Scan for the cell matching the given text and deliver its (x, y) coordinate at center. 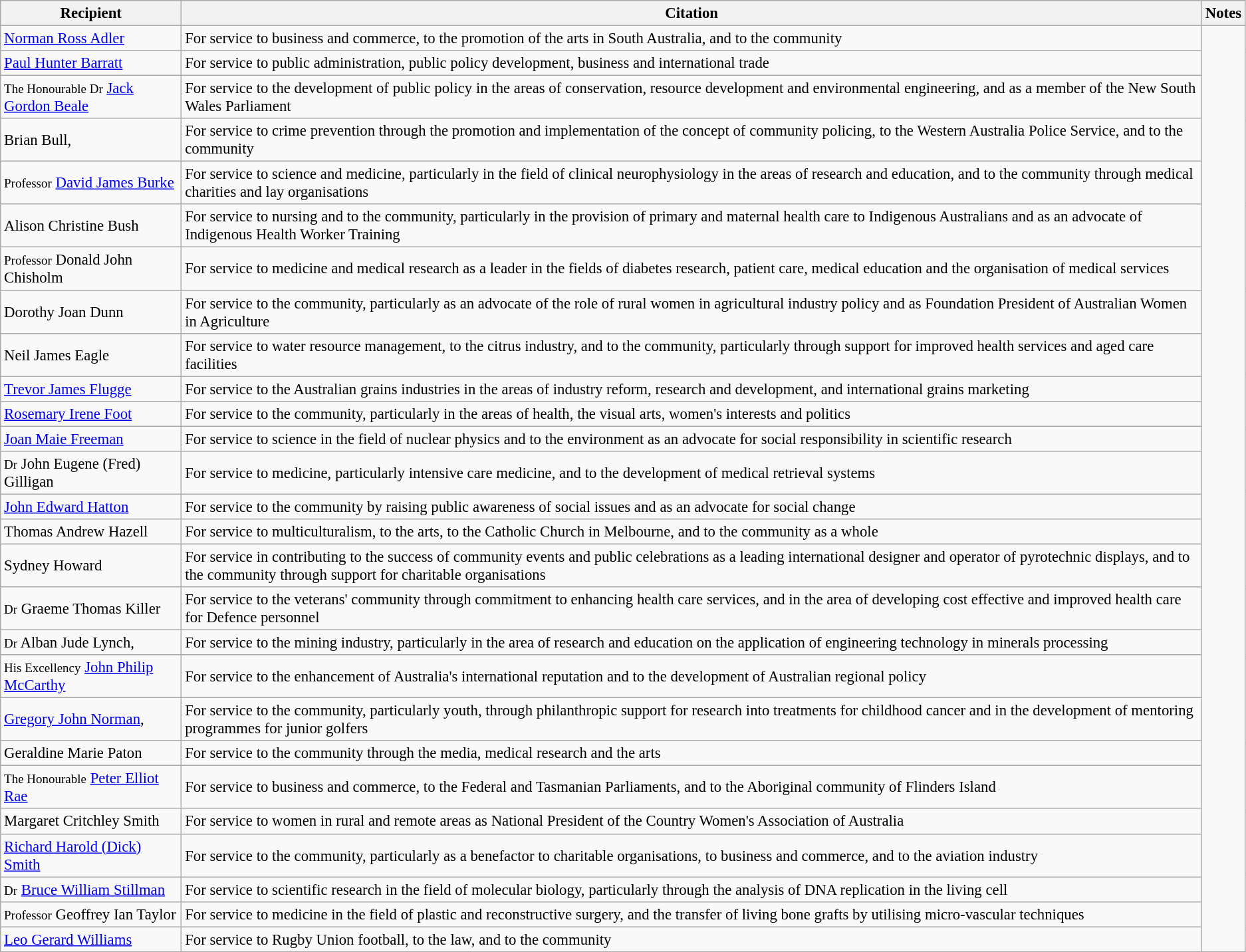
For service to multiculturalism, to the arts, to the Catholic Church in Melbourne, and to the community as a whole (691, 532)
For service to business and commerce, to the promotion of the arts in South Australia, and to the community (691, 39)
For service to Rugby Union football, to the law, and to the community (691, 939)
The Honourable Dr Jack Gordon Beale (91, 97)
Dr John Eugene (Fred) Gilligan (91, 473)
Richard Harold (Dick) Smith (91, 855)
Margaret Critchley Smith (91, 822)
For service to the community, particularly in the areas of health, the visual arts, women's interests and politics (691, 414)
Gregory John Norman, (91, 719)
Professor David James Burke (91, 183)
Neil James Eagle (91, 355)
For service to the community through the media, medical research and the arts (691, 753)
The Honourable Peter Elliot Rae (91, 787)
For service to the community, particularly as a benefactor to charitable organisations, to business and commerce, and to the aviation industry (691, 855)
Citation (691, 13)
Norman Ross Adler (91, 39)
For service to science in the field of nuclear physics and to the environment as an advocate for social responsibility in scientific research (691, 439)
Professor Donald John Chisholm (91, 269)
Alison Christine Bush (91, 226)
Paul Hunter Barratt (91, 63)
For service to business and commerce, to the Federal and Tasmanian Parliaments, and to the Aboriginal community of Flinders Island (691, 787)
Sydney Howard (91, 565)
For service to scientific research in the field of molecular biology, particularly through the analysis of DNA replication in the living cell (691, 890)
Trevor James Flugge (91, 389)
Dr Graeme Thomas Killer (91, 609)
For service to the enhancement of Australia's international reputation and to the development of Australian regional policy (691, 677)
Dr Bruce William Stillman (91, 890)
For service to medicine, particularly intensive care medicine, and to the development of medical retrieval systems (691, 473)
Thomas Andrew Hazell (91, 532)
For service to the Australian grains industries in the areas of industry reform, research and development, and international grains marketing (691, 389)
For service to the community by raising public awareness of social issues and as an advocate for social change (691, 507)
John Edward Hatton (91, 507)
Dr Alban Jude Lynch, (91, 643)
Leo Gerard Williams (91, 939)
Professor Geoffrey Ian Taylor (91, 914)
Brian Bull, (91, 140)
Rosemary Irene Foot (91, 414)
Joan Maie Freeman (91, 439)
Notes (1223, 13)
His Excellency John Philip McCarthy (91, 677)
For service to women in rural and remote areas as National President of the Country Women's Association of Australia (691, 822)
Recipient (91, 13)
Dorothy Joan Dunn (91, 312)
Geraldine Marie Paton (91, 753)
For service to public administration, public policy development, business and international trade (691, 63)
